Pinpoint the cell where the given text exists, returning its (x, y) midpoint coordinate. 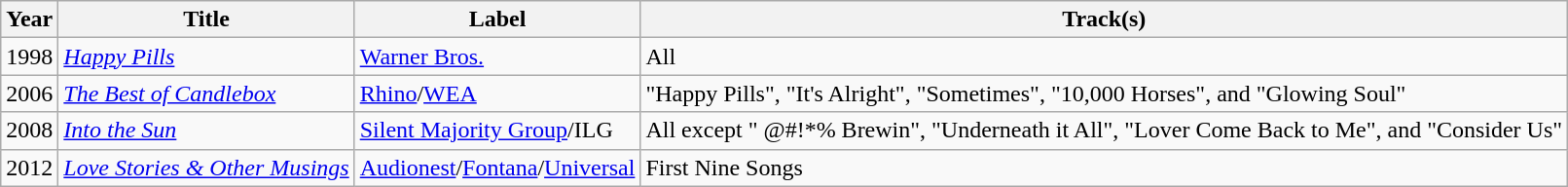
First Nine Songs (1104, 168)
1998 (29, 56)
The Best of Candlebox (206, 93)
Label (497, 19)
Into the Sun (206, 131)
2012 (29, 168)
All (1104, 56)
Silent Majority Group/ILG (497, 131)
Rhino/WEA (497, 93)
Title (206, 19)
Happy Pills (206, 56)
Year (29, 19)
Love Stories & Other Musings (206, 168)
Audionest/Fontana/Universal (497, 168)
2008 (29, 131)
2006 (29, 93)
Track(s) (1104, 19)
"Happy Pills", "It's Alright", "Sometimes", "10,000 Horses", and "Glowing Soul" (1104, 93)
Warner Bros. (497, 56)
All except " @#!*% Brewin", "Underneath it All", "Lover Come Back to Me", and "Consider Us" (1104, 131)
